Return [X, Y] of the center of cell containing provided text 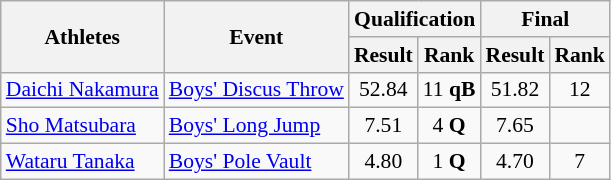
1 Q [450, 162]
Athletes [82, 36]
Event [256, 36]
Sho Matsubara [82, 126]
7 [580, 162]
4.80 [384, 162]
7.51 [384, 126]
Qualification [415, 19]
Boys' Long Jump [256, 126]
12 [580, 90]
52.84 [384, 90]
7.65 [514, 126]
4 Q [450, 126]
4.70 [514, 162]
Wataru Tanaka [82, 162]
Boys' Discus Throw [256, 90]
51.82 [514, 90]
Boys' Pole Vault [256, 162]
11 qB [450, 90]
Daichi Nakamura [82, 90]
Final [544, 19]
